Provide the (X, Y) coordinate of the cell's center where the given text is located.  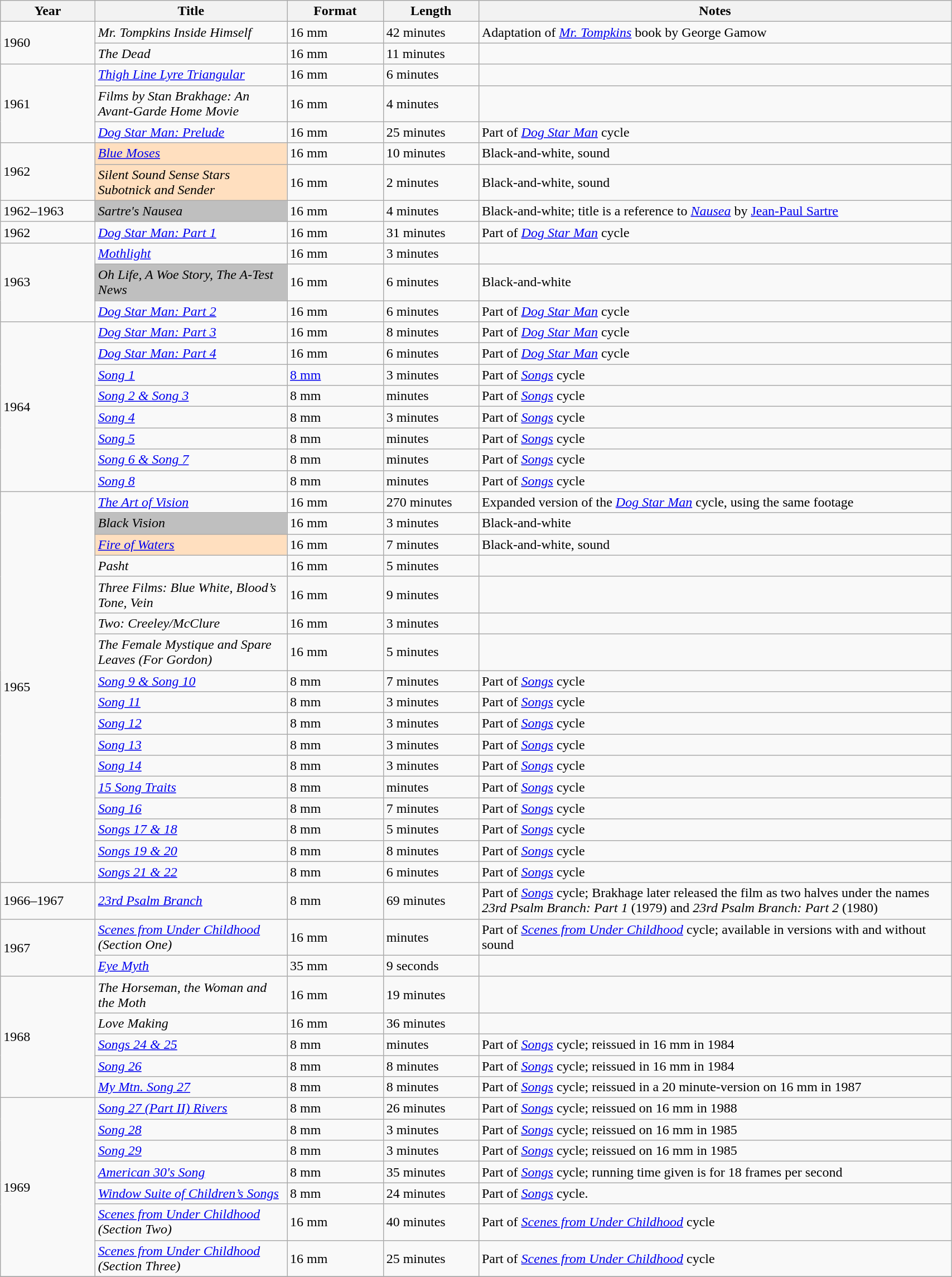
Song 12 (191, 724)
Song 6 & Song 7 (191, 460)
10 minutes (431, 153)
Song 28 (191, 1130)
Songs 24 & 25 (191, 1044)
Scenes from Under Childhood (Section Three) (191, 1259)
1962–1963 (48, 211)
Song 26 (191, 1066)
31 minutes (431, 232)
Love Making (191, 1023)
Mothlight (191, 253)
1968 (48, 1037)
Song 9 & Song 10 (191, 681)
Length (431, 11)
Scenes from Under Childhood (Section Two) (191, 1222)
1960 (48, 43)
Song 29 (191, 1151)
Title (191, 11)
42 minutes (431, 32)
Notes (715, 11)
Sartre's Nausea (191, 211)
Song 27 (Part II) Rivers (191, 1109)
1966–1967 (48, 900)
Part of Scenes from Under Childhood cycle; available in versions with and without sound (715, 937)
Pasht (191, 566)
Song 1 (191, 375)
26 minutes (431, 1109)
Thigh Line Lyre Triangular (191, 75)
35 minutes (431, 1172)
Song 8 (191, 481)
Song 11 (191, 702)
11 minutes (431, 54)
The Female Mystique and Spare Leaves (For Gordon) (191, 652)
Window Suite of Children’s Songs (191, 1193)
American 30's Song (191, 1172)
1963 (48, 282)
15 Song Traits (191, 787)
Three Films: Blue White, Blood’s Tone, Vein (191, 595)
Dog Star Man: Part 3 (191, 332)
Part of Songs cycle. (715, 1193)
24 minutes (431, 1193)
Oh Life, A Woe Story, The A-Test News (191, 282)
Adaptation of Mr. Tompkins book by George Gamow (715, 32)
Part of Songs cycle; reissued on 16 mm in 1988 (715, 1109)
1967 (48, 947)
2 minutes (431, 182)
Mr. Tompkins Inside Himself (191, 32)
Black Vision (191, 523)
Songs 19 & 20 (191, 851)
9 seconds (431, 966)
1965 (48, 687)
9 minutes (431, 595)
Song 2 & Song 3 (191, 396)
Films by Stan Brakhage: An Avant-Garde Home Movie (191, 104)
Song 13 (191, 745)
Eye Myth (191, 966)
35 mm (336, 966)
The Horseman, the Woman and the Moth (191, 994)
The Art of Vision (191, 502)
Dog Star Man: Part 1 (191, 232)
1969 (48, 1187)
Fire of Waters (191, 544)
Year (48, 11)
My Mtn. Song 27 (191, 1087)
Black-and-white; title is a reference to Nausea by Jean-Paul Sartre (715, 211)
Dog Star Man: Prelude (191, 132)
69 minutes (431, 900)
Expanded version of the Dog Star Man cycle, using the same footage (715, 502)
Songs 17 & 18 (191, 830)
Format (336, 11)
Song 5 (191, 438)
40 minutes (431, 1222)
1964 (48, 407)
Blue Moses (191, 153)
23rd Psalm Branch (191, 900)
Song 4 (191, 417)
19 minutes (431, 994)
Two: Creeley/McClure (191, 623)
36 minutes (431, 1023)
1961 (48, 104)
The Dead (191, 54)
Part of Songs cycle; reissued in a 20 minute-version on 16 mm in 1987 (715, 1087)
Part of Songs cycle; running time given is for 18 frames per second (715, 1172)
Song 16 (191, 808)
Songs 21 & 22 (191, 872)
Song 14 (191, 766)
Scenes from Under Childhood (Section One) (191, 937)
270 minutes (431, 502)
Dog Star Man: Part 2 (191, 311)
Silent Sound Sense Stars Subotnick and Sender (191, 182)
Dog Star Man: Part 4 (191, 354)
